Return (x, y) of the center of cell containing provided text 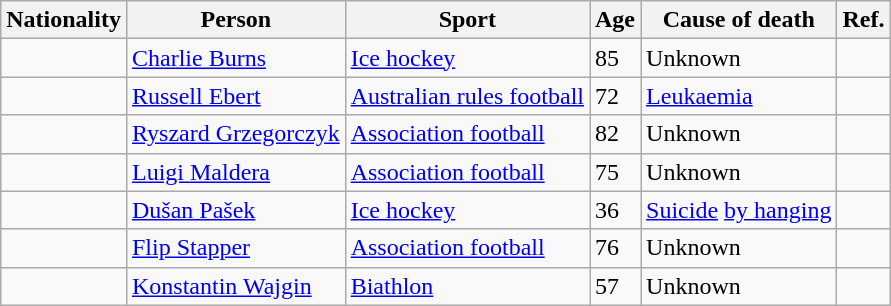
75 (616, 172)
Sport (467, 20)
76 (616, 248)
Luigi Maldera (236, 172)
Australian rules football (467, 96)
Konstantin Wajgin (236, 286)
36 (616, 210)
Age (616, 20)
Russell Ebert (236, 96)
Cause of death (739, 20)
85 (616, 58)
Suicide by hanging (739, 210)
Flip Stapper (236, 248)
57 (616, 286)
Nationality (64, 20)
72 (616, 96)
Ref. (864, 20)
82 (616, 134)
Ryszard Grzegorczyk (236, 134)
Charlie Burns (236, 58)
Leukaemia (739, 96)
Dušan Pašek (236, 210)
Person (236, 20)
Biathlon (467, 286)
